Return (x, y) of the center of cell containing provided text 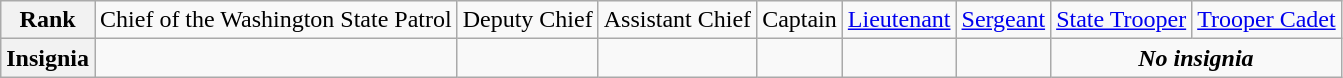
State Trooper (1122, 20)
Assistant Chief (677, 20)
Sergeant (1004, 20)
Rank (48, 20)
No insignia (1196, 58)
Trooper Cadet (1267, 20)
Chief of the Washington State Patrol (276, 20)
Lieutenant (899, 20)
Captain (800, 20)
Insignia (48, 58)
Deputy Chief (528, 20)
